Output the (X, Y) coordinate of the center of the cell containing the given text.  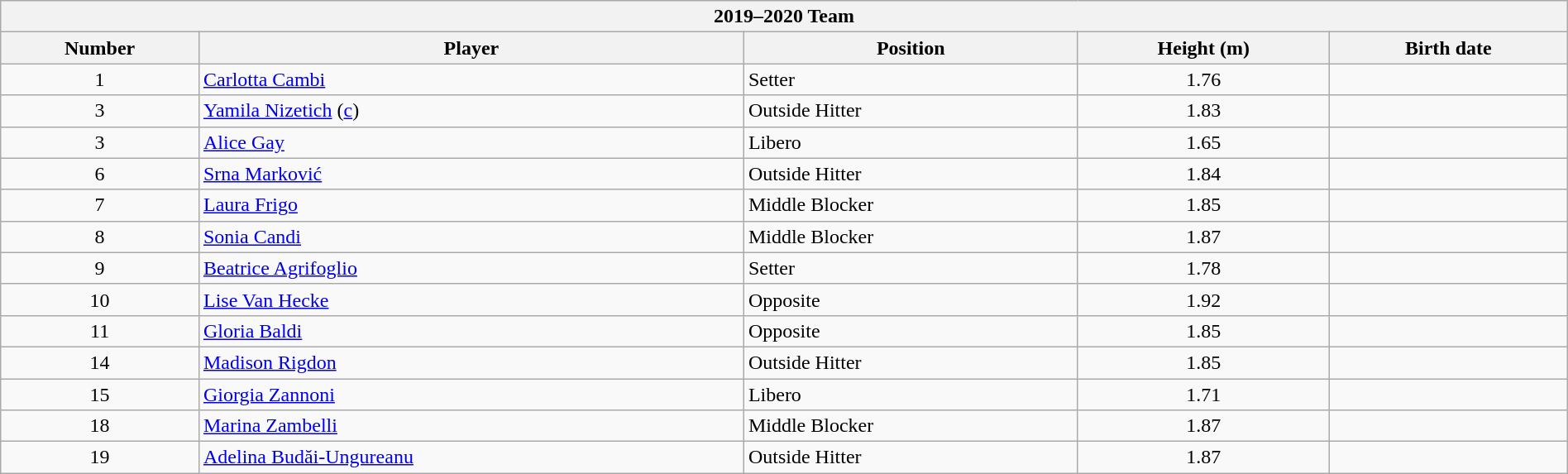
1.92 (1203, 299)
Height (m) (1203, 48)
10 (100, 299)
Carlotta Cambi (471, 79)
Sonia Candi (471, 237)
Madison Rigdon (471, 362)
Srna Marković (471, 174)
Position (911, 48)
7 (100, 205)
Alice Gay (471, 142)
1.76 (1203, 79)
6 (100, 174)
1.84 (1203, 174)
11 (100, 331)
9 (100, 268)
Marina Zambelli (471, 426)
2019–2020 Team (784, 17)
8 (100, 237)
19 (100, 457)
14 (100, 362)
1 (100, 79)
Player (471, 48)
Giorgia Zannoni (471, 395)
Number (100, 48)
15 (100, 395)
1.71 (1203, 395)
Lise Van Hecke (471, 299)
1.78 (1203, 268)
Laura Frigo (471, 205)
18 (100, 426)
Adelina Budăi-Ungureanu (471, 457)
1.83 (1203, 111)
Gloria Baldi (471, 331)
1.65 (1203, 142)
Beatrice Agrifoglio (471, 268)
Yamila Nizetich (c) (471, 111)
Birth date (1448, 48)
